Provide the (X, Y) coordinate of the cell's center where the given text is located.  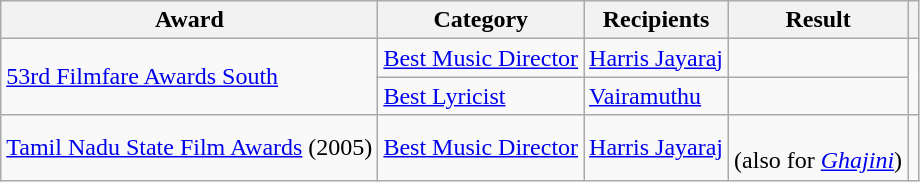
Result (818, 20)
Tamil Nadu State Film Awards (2005) (190, 148)
Award (190, 20)
Category (481, 20)
Best Lyricist (481, 96)
Vairamuthu (656, 96)
(also for Ghajini) (818, 148)
Recipients (656, 20)
53rd Filmfare Awards South (190, 77)
